For the text-containing cell, return its midpoint in [x, y] coordinate format. 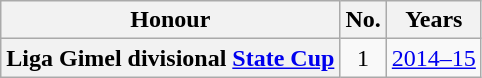
No. [363, 20]
2014–15 [434, 58]
Liga Gimel divisional State Cup [170, 58]
1 [363, 58]
Honour [170, 20]
Years [434, 20]
